Scan for the cell matching the given text and deliver its (x, y) coordinate at center. 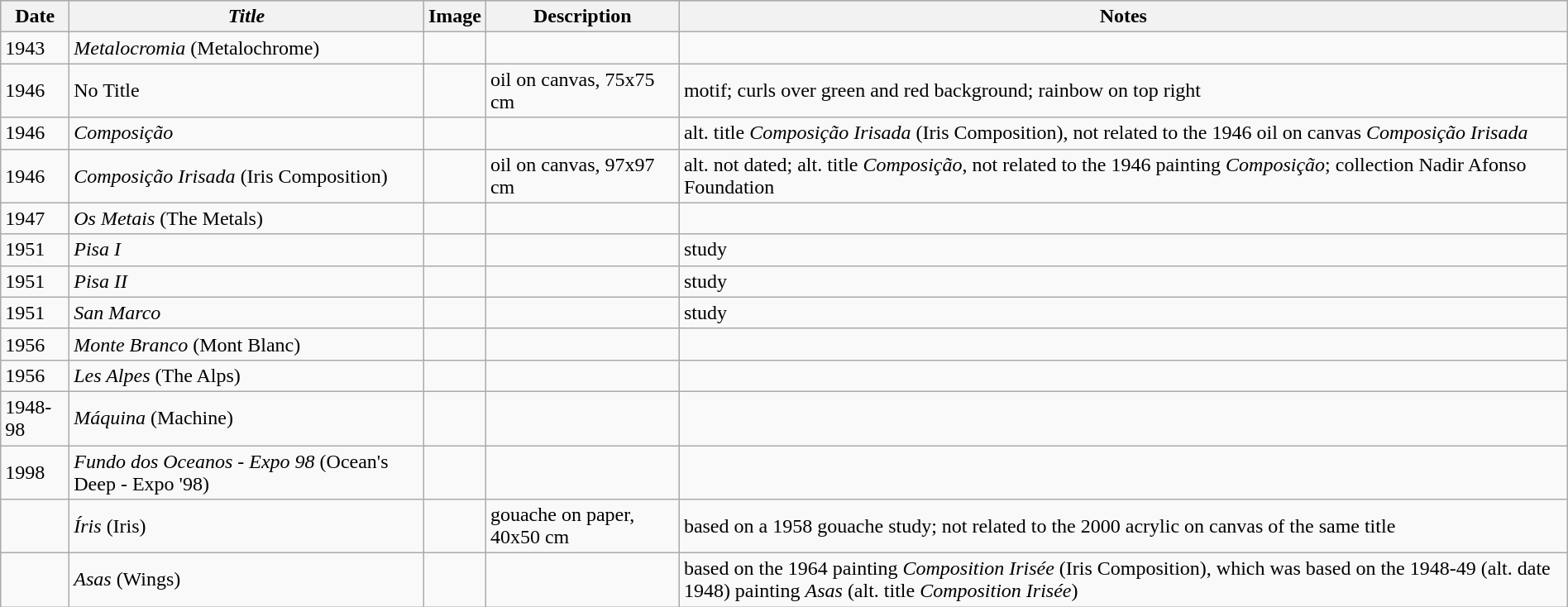
motif; curls over green and red background; rainbow on top right (1123, 91)
Pisa I (246, 250)
No Title (246, 91)
Title (246, 17)
gouache on paper, 40x50 cm (582, 526)
Máquina (Machine) (246, 418)
oil on canvas, 97x97 cm (582, 175)
oil on canvas, 75x75 cm (582, 91)
Íris (Iris) (246, 526)
Asas (Wings) (246, 581)
alt. not dated; alt. title Composição, not related to the 1946 painting Composição; collection Nadir Afonso Foundation (1123, 175)
San Marco (246, 313)
alt. title Composição Irisada (Iris Composition), not related to the 1946 oil on canvas Composição Irisada (1123, 133)
Fundo dos Oceanos - Expo 98 (Ocean's Deep - Expo '98) (246, 471)
Monte Branco (Mont Blanc) (246, 344)
Image (455, 17)
Composição Irisada (Iris Composition) (246, 175)
1943 (35, 48)
Les Alpes (The Alps) (246, 375)
Os Metais (The Metals) (246, 218)
1947 (35, 218)
Metalocromia (Metalochrome) (246, 48)
Date (35, 17)
1998 (35, 471)
Pisa II (246, 281)
based on a 1958 gouache study; not related to the 2000 acrylic on canvas of the same title (1123, 526)
Composição (246, 133)
Notes (1123, 17)
Description (582, 17)
1948-98 (35, 418)
